Find where the given text appears and provide that cell's center as (X, Y) coordinate. 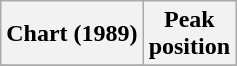
Peakposition (189, 34)
Chart (1989) (72, 34)
